Return the [X, Y] coordinate for the center point of the cell that contains the specified text.  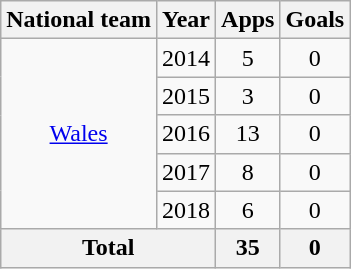
2016 [186, 134]
Total [108, 248]
Goals [315, 20]
13 [248, 134]
2014 [186, 58]
2018 [186, 210]
8 [248, 172]
Apps [248, 20]
35 [248, 248]
2017 [186, 172]
Year [186, 20]
6 [248, 210]
National team [79, 20]
Wales [79, 134]
3 [248, 96]
5 [248, 58]
2015 [186, 96]
